Find where the given text appears and provide that cell's center as (x, y) coordinate. 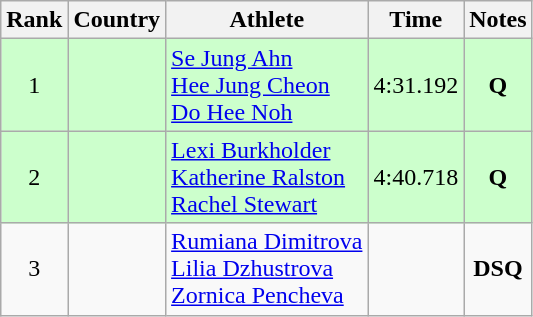
2 (34, 177)
3 (34, 269)
4:40.718 (416, 177)
Lexi Burkholder Katherine Ralston Rachel Stewart (267, 177)
Athlete (267, 20)
Notes (498, 20)
1 (34, 85)
4:31.192 (416, 85)
Se Jung Ahn Hee Jung Cheon Do Hee Noh (267, 85)
Country (117, 20)
Time (416, 20)
DSQ (498, 269)
Rank (34, 20)
Rumiana Dimitrova Lilia Dzhustrova Zornica Pencheva (267, 269)
